Return [X, Y] of the center of cell containing provided text 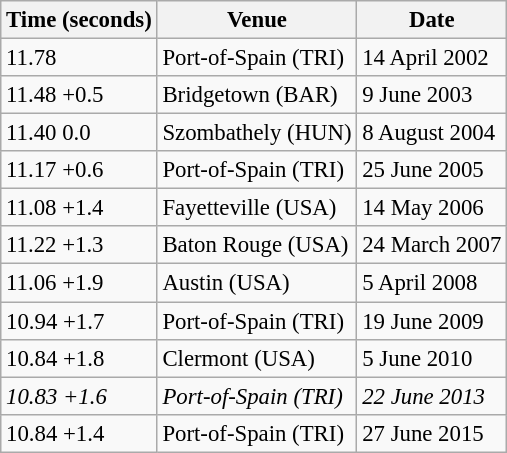
Bridgetown (BAR) [257, 95]
Austin (USA) [257, 283]
Baton Rouge (USA) [257, 245]
10.94 +1.7 [79, 321]
11.08 +1.4 [79, 208]
11.48 +0.5 [79, 95]
8 August 2004 [432, 133]
11.40 0.0 [79, 133]
5 April 2008 [432, 283]
Time (seconds) [79, 20]
22 June 2013 [432, 396]
Fayetteville (USA) [257, 208]
14 April 2002 [432, 58]
Clermont (USA) [257, 358]
27 June 2015 [432, 433]
24 March 2007 [432, 245]
10.83 +1.6 [79, 396]
Date [432, 20]
25 June 2005 [432, 170]
19 June 2009 [432, 321]
11.17 +0.6 [79, 170]
5 June 2010 [432, 358]
11.22 +1.3 [79, 245]
14 May 2006 [432, 208]
Venue [257, 20]
10.84 +1.8 [79, 358]
9 June 2003 [432, 95]
Szombathely (HUN) [257, 133]
11.78 [79, 58]
10.84 +1.4 [79, 433]
11.06 +1.9 [79, 283]
